Output the (x, y) coordinate of the center of the cell containing the given text.  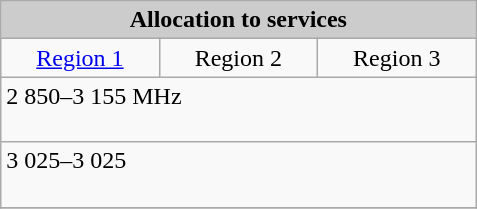
Region 1 (80, 58)
Region 2 (238, 58)
Allocation to services (238, 20)
2 850–3 155 MHz (238, 110)
3 025–3 025 (238, 174)
Region 3 (397, 58)
